For the text-containing cell, return its midpoint in [X, Y] coordinate format. 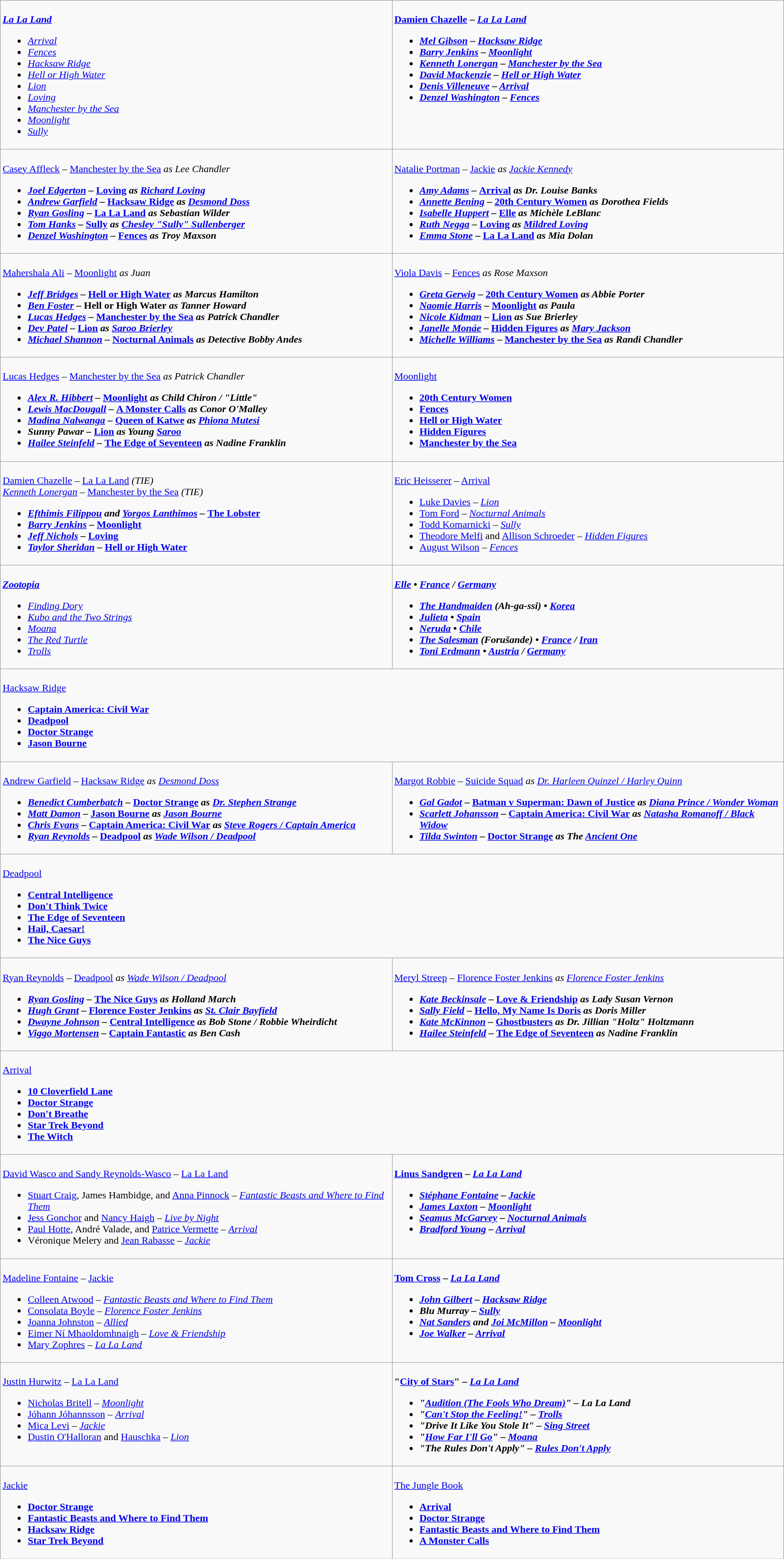
Tom Cross – La La LandJohn Gilbert – Hacksaw RidgeBlu Murray – SullyNat Sanders and Joi McMillon – MoonlightJoe Walker – Arrival [588, 1310]
The Jungle BookArrivalDoctor StrangeFantastic Beasts and Where to Find ThemA Monster Calls [588, 1513]
Arrival10 Cloverfield LaneDoctor StrangeDon't BreatheStar Trek BeyondThe Witch [392, 1102]
DeadpoolCentral IntelligenceDon't Think TwiceThe Edge of SeventeenHail, Caesar!The Nice Guys [392, 906]
ZootopiaFinding DoryKubo and the Two StringsMoanaThe Red TurtleTrolls [196, 617]
Moonlight20th Century WomenFencesHell or High WaterHidden FiguresManchester by the Sea [588, 409]
Linus Sandgren – La La LandStéphane Fontaine – JackieJames Laxton – MoonlightSeamus McGarvey – Nocturnal AnimalsBradford Young – Arrival [588, 1206]
JackieDoctor StrangeFantastic Beasts and Where to Find ThemHacksaw RidgeStar Trek Beyond [196, 1513]
Justin Hurwitz – La La LandNicholas Britell – MoonlightJóhann Jóhannsson – ArrivalMica Levi – JackieDustin O'Halloran and Hauschka – Lion [196, 1414]
Hacksaw RidgeCaptain America: Civil WarDeadpoolDoctor StrangeJason Bourne [392, 715]
La La LandArrivalFencesHacksaw RidgeHell or High WaterLionLovingManchester by the SeaMoonlightSully [196, 75]
